Capture the cell that displays the provided text and extract its [x, y] central coordinate. 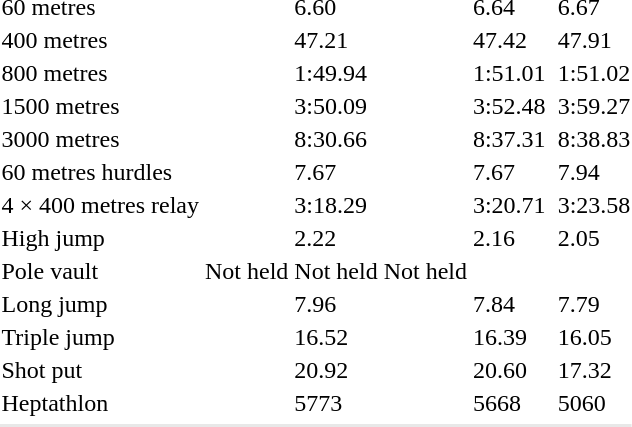
60 metres hurdles [100, 172]
47.42 [509, 40]
20.92 [336, 370]
47.91 [594, 40]
5773 [336, 403]
7.96 [336, 304]
800 metres [100, 73]
16.52 [336, 337]
3:50.09 [336, 106]
1:51.02 [594, 73]
Long jump [100, 304]
High jump [100, 238]
2.05 [594, 238]
8:37.31 [509, 139]
7.79 [594, 304]
7.84 [509, 304]
2.16 [509, 238]
47.21 [336, 40]
8:30.66 [336, 139]
5668 [509, 403]
8:38.83 [594, 139]
2.22 [336, 238]
16.05 [594, 337]
400 metres [100, 40]
3000 metres [100, 139]
1:51.01 [509, 73]
Pole vault [100, 271]
7.94 [594, 172]
1500 metres [100, 106]
20.60 [509, 370]
3:52.48 [509, 106]
3:18.29 [336, 205]
4 × 400 metres relay [100, 205]
1:49.94 [336, 73]
Triple jump [100, 337]
16.39 [509, 337]
3:23.58 [594, 205]
Heptathlon [100, 403]
5060 [594, 403]
3:20.71 [509, 205]
3:59.27 [594, 106]
17.32 [594, 370]
Shot put [100, 370]
